Output the (x, y) coordinate of the center of the cell containing the given text.  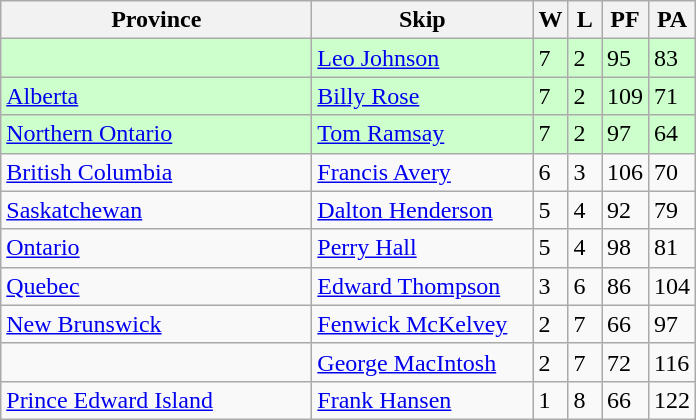
Frank Hansen (422, 400)
Tom Ramsay (422, 134)
Perry Hall (422, 248)
Prince Edward Island (156, 400)
Province (156, 20)
George MacIntosh (422, 362)
Skip (422, 20)
Quebec (156, 286)
Francis Avery (422, 172)
72 (626, 362)
81 (672, 248)
8 (585, 400)
Billy Rose (422, 96)
Dalton Henderson (422, 210)
L (585, 20)
92 (626, 210)
PF (626, 20)
64 (672, 134)
116 (672, 362)
109 (626, 96)
Edward Thompson (422, 286)
PA (672, 20)
1 (550, 400)
70 (672, 172)
Northern Ontario (156, 134)
122 (672, 400)
Fenwick McKelvey (422, 324)
95 (626, 58)
83 (672, 58)
86 (626, 286)
98 (626, 248)
Alberta (156, 96)
106 (626, 172)
New Brunswick (156, 324)
Saskatchewan (156, 210)
Leo Johnson (422, 58)
Ontario (156, 248)
104 (672, 286)
71 (672, 96)
W (550, 20)
79 (672, 210)
British Columbia (156, 172)
